Extract the [X, Y] coordinate from the center of the cell holding the provided text.  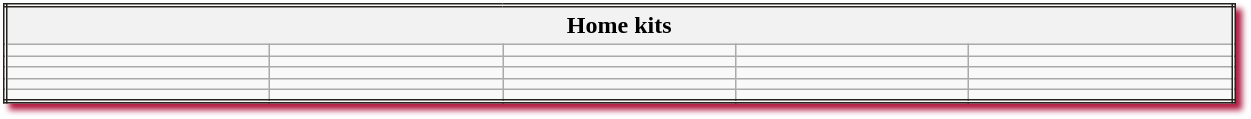
Home kits [619, 25]
